For the text-containing cell, return its midpoint in (X, Y) coordinate format. 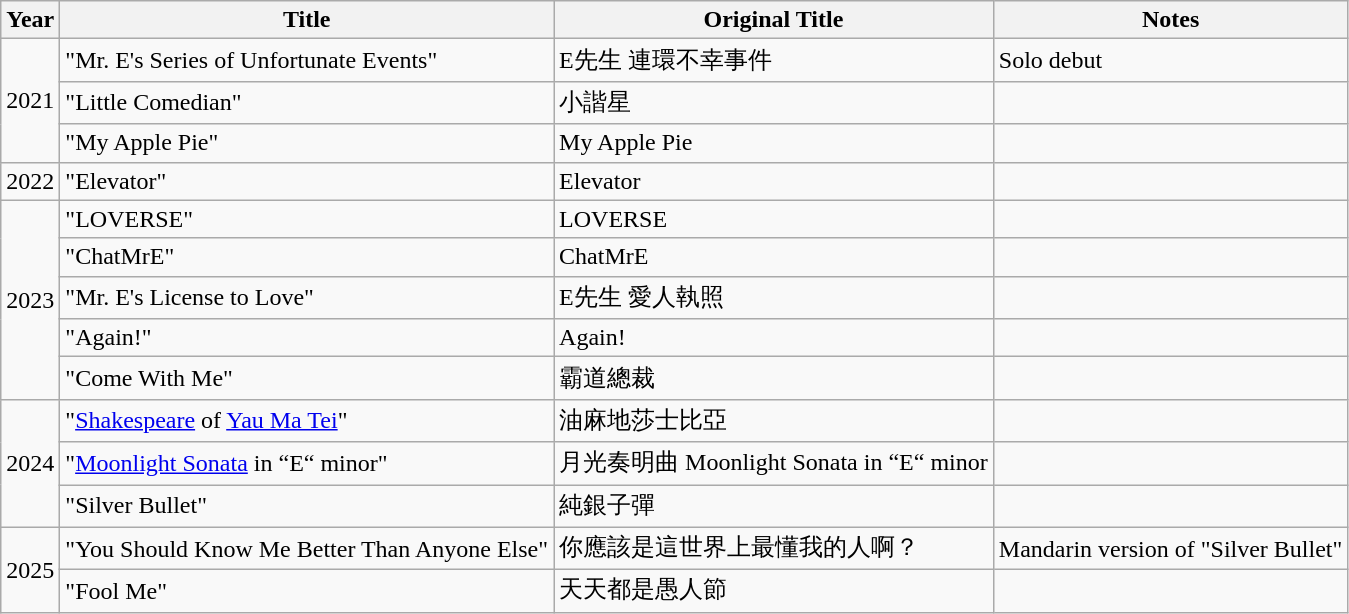
"Mr. E's License to Love" (307, 298)
霸道總裁 (774, 378)
2022 (30, 181)
E先生 愛人執照 (774, 298)
純銀子彈 (774, 506)
Year (30, 20)
小諧星 (774, 102)
2023 (30, 300)
"Elevator" (307, 181)
Original Title (774, 20)
2021 (30, 100)
"Moonlight Sonata in “E“ minor" (307, 464)
"ChatMrE" (307, 257)
油麻地莎士比亞 (774, 420)
"Come With Me" (307, 378)
天天都是愚人節 (774, 592)
Again! (774, 338)
Title (307, 20)
月光奏明曲 Moonlight Sonata in “E“ minor (774, 464)
"You Should Know Me Better Than Anyone Else" (307, 548)
"Little Comedian" (307, 102)
2025 (30, 570)
Notes (1170, 20)
ChatMrE (774, 257)
"Again!" (307, 338)
"LOVERSE" (307, 219)
"Shakespeare of Yau Ma Tei" (307, 420)
2024 (30, 463)
Solo debut (1170, 60)
"My Apple Pie" (307, 143)
"Fool Me" (307, 592)
Mandarin version of "Silver Bullet" (1170, 548)
My Apple Pie (774, 143)
E先生 連環不幸事件 (774, 60)
"Mr. E's Series of Unfortunate Events" (307, 60)
"Silver Bullet" (307, 506)
LOVERSE (774, 219)
你應該是這世界上最懂我的人啊？ (774, 548)
Elevator (774, 181)
